Extract the [X, Y] coordinate from the center of the cell holding the provided text.  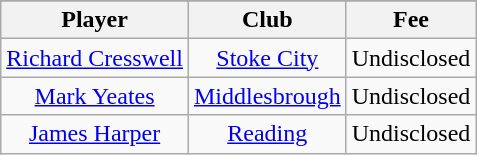
Middlesbrough [267, 96]
Fee [411, 20]
Club [267, 20]
Richard Cresswell [95, 58]
James Harper [95, 134]
Stoke City [267, 58]
Player [95, 20]
Reading [267, 134]
Mark Yeates [95, 96]
